Search for the cell housing the specified text and yield its [X, Y] center coordinate. 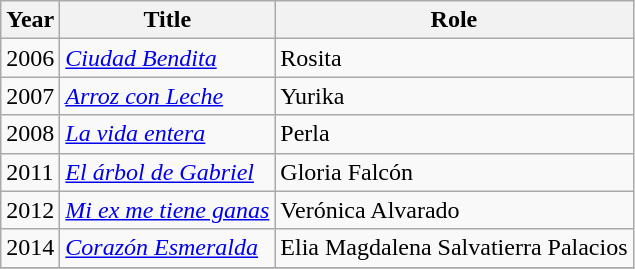
Gloria Falcón [454, 172]
2006 [30, 58]
La vida entera [168, 134]
Role [454, 20]
Verónica Alvarado [454, 210]
Title [168, 20]
Perla [454, 134]
Arroz con Leche [168, 96]
Corazón Esmeralda [168, 248]
2011 [30, 172]
2012 [30, 210]
2007 [30, 96]
Year [30, 20]
2014 [30, 248]
Yurika [454, 96]
El árbol de Gabriel [168, 172]
Ciudad Bendita [168, 58]
2008 [30, 134]
Mi ex me tiene ganas [168, 210]
Rosita [454, 58]
Elia Magdalena Salvatierra Palacios [454, 248]
